Provide the [X, Y] coordinate of the cell's center where the given text is located.  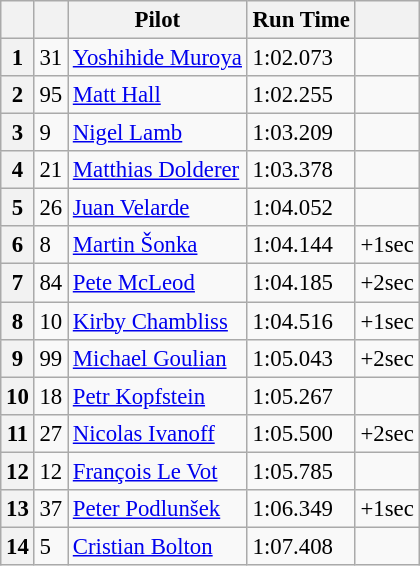
1:05.785 [301, 471]
1:02.073 [301, 58]
1:04.144 [301, 245]
1:03.378 [301, 170]
Matt Hall [158, 95]
4 [18, 170]
21 [50, 170]
1:05.043 [301, 358]
1:05.500 [301, 433]
Cristian Bolton [158, 546]
18 [50, 396]
1:04.185 [301, 283]
7 [18, 283]
1:04.052 [301, 208]
95 [50, 95]
6 [18, 245]
31 [50, 58]
2 [18, 95]
Peter Podlunšek [158, 509]
1:03.209 [301, 133]
François Le Vot [158, 471]
11 [18, 433]
3 [18, 133]
1:02.255 [301, 95]
99 [50, 358]
1:05.267 [301, 396]
Petr Kopfstein [158, 396]
Yoshihide Muroya [158, 58]
Nicolas Ivanoff [158, 433]
Pete McLeod [158, 283]
Pilot [158, 20]
Matthias Dolderer [158, 170]
1:04.516 [301, 321]
Michael Goulian [158, 358]
Juan Velarde [158, 208]
1 [18, 58]
Run Time [301, 20]
27 [50, 433]
Kirby Chambliss [158, 321]
14 [18, 546]
84 [50, 283]
1:07.408 [301, 546]
26 [50, 208]
Martin Šonka [158, 245]
13 [18, 509]
Nigel Lamb [158, 133]
1:06.349 [301, 509]
37 [50, 509]
